Detect which cell encompasses the target text, then output its (X, Y) center coordinate. 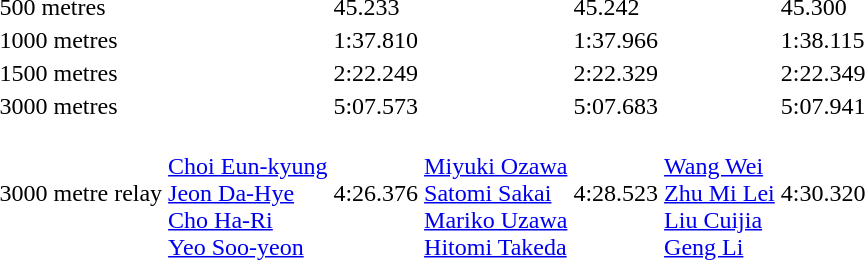
1:37.966 (616, 40)
5:07.573 (376, 106)
1:37.810 (376, 40)
2:22.249 (376, 73)
2:22.329 (616, 73)
5:07.683 (616, 106)
